Output the [x, y] coordinate of the center of the cell containing the given text.  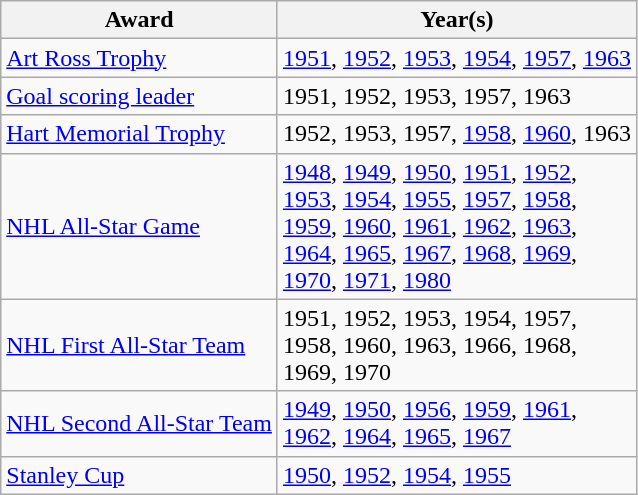
Stanley Cup [140, 475]
NHL All-Star Game [140, 226]
Hart Memorial Trophy [140, 134]
1951, 1952, 1953, 1957, 1963 [456, 96]
Art Ross Trophy [140, 58]
Award [140, 20]
1948, 1949, 1950, 1951, 1952, 1953, 1954, 1955, 1957, 1958, 1959, 1960, 1961, 1962, 1963, 1964, 1965, 1967, 1968, 1969, 1970, 1971, 1980 [456, 226]
NHL First All-Star Team [140, 345]
1951, 1952, 1953, 1954, 1957, 1958, 1960, 1963, 1966, 1968, 1969, 1970 [456, 345]
1949, 1950, 1956, 1959, 1961, 1962, 1964, 1965, 1967 [456, 424]
Goal scoring leader [140, 96]
Year(s) [456, 20]
1952, 1953, 1957, 1958, 1960, 1963 [456, 134]
1950, 1952, 1954, 1955 [456, 475]
NHL Second All-Star Team [140, 424]
1951, 1952, 1953, 1954, 1957, 1963 [456, 58]
